Pinpoint the cell where the given text exists, returning its (X, Y) midpoint coordinate. 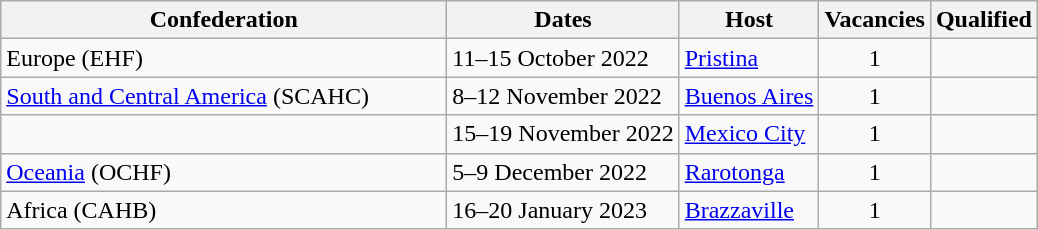
Europe (EHF) (224, 58)
Oceania (OCHF) (224, 172)
Confederation (224, 20)
Host (749, 20)
Pristina (749, 58)
Rarotonga (749, 172)
8–12 November 2022 (563, 96)
16–20 January 2023 (563, 210)
Brazzaville (749, 210)
Buenos Aires (749, 96)
5–9 December 2022 (563, 172)
Africa (CAHB) (224, 210)
Qualified (984, 20)
Dates (563, 20)
15–19 November 2022 (563, 134)
South and Central America (SCAHC) (224, 96)
Mexico City (749, 134)
Vacancies (875, 20)
11–15 October 2022 (563, 58)
